Detect which cell encompasses the target text, then output its [x, y] center coordinate. 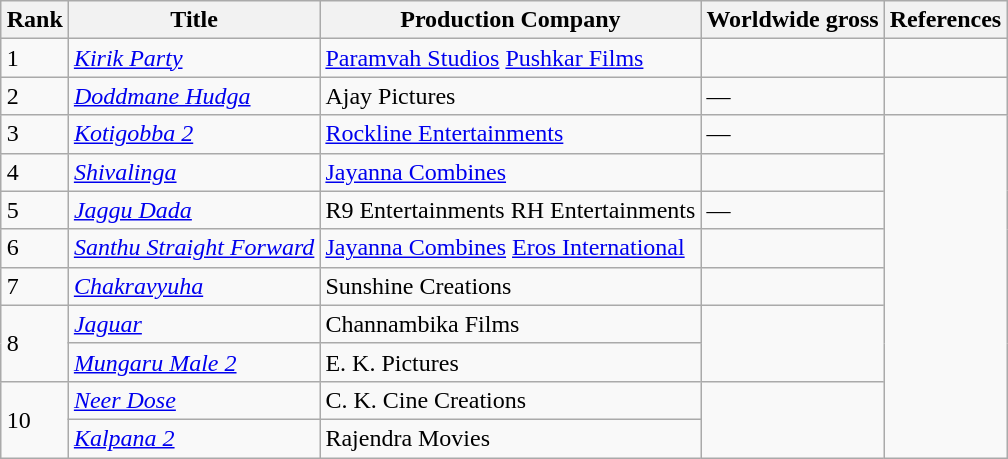
C. K. Cine Creations [510, 400]
Neer Dose [194, 400]
4 [34, 172]
Rockline Entertainments [510, 134]
Jaggu Dada [194, 210]
Kotigobba 2 [194, 134]
E. K. Pictures [510, 362]
6 [34, 248]
1 [34, 58]
Ajay Pictures [510, 96]
Santhu Straight Forward [194, 248]
7 [34, 286]
Paramvah Studios Pushkar Films [510, 58]
Kirik Party [194, 58]
Title [194, 20]
Jaguar [194, 324]
Sunshine Creations [510, 286]
Kalpana 2 [194, 438]
Chakravyuha [194, 286]
Jayanna Combines [510, 172]
Rajendra Movies [510, 438]
Doddmane Hudga [194, 96]
Rank [34, 20]
Channambika Films [510, 324]
Mungaru Male 2 [194, 362]
Worldwide gross [792, 20]
10 [34, 419]
Production Company [510, 20]
References [946, 20]
3 [34, 134]
5 [34, 210]
R9 Entertainments RH Entertainments [510, 210]
2 [34, 96]
Shivalinga [194, 172]
Jayanna Combines Eros International [510, 248]
8 [34, 343]
